Output the [x, y] coordinate of the center of the cell containing the given text.  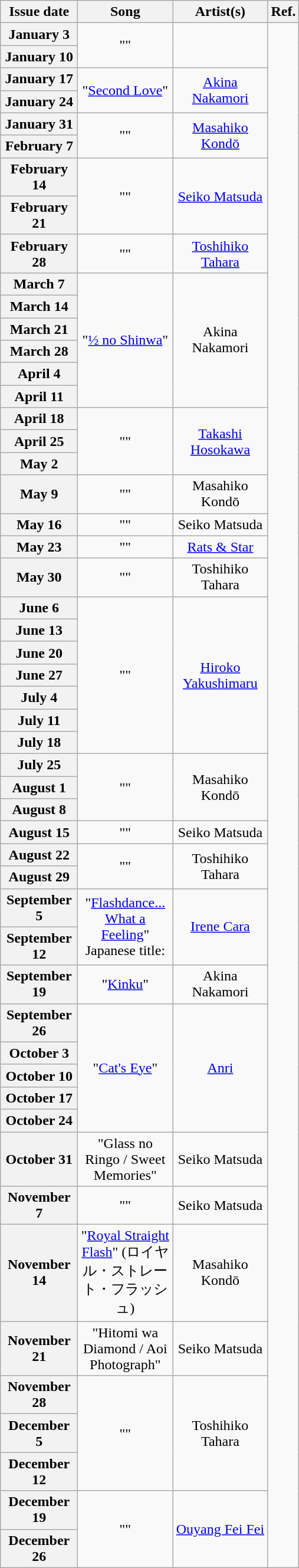
October 24 [39, 1120]
February 28 [39, 254]
January 10 [39, 57]
September 26 [39, 1023]
December 19 [39, 1510]
August 15 [39, 832]
September 19 [39, 984]
February 14 [39, 177]
March 21 [39, 329]
September 12 [39, 946]
April 4 [39, 374]
December 12 [39, 1471]
"Kinku" [125, 984]
July 4 [39, 697]
October 10 [39, 1075]
January 17 [39, 79]
January 31 [39, 124]
"Flashdance... What a Feeling" Japanese title: [125, 927]
"Cat's Eye" [125, 1068]
"½ no Shinwa" [125, 340]
May 16 [39, 524]
April 25 [39, 441]
January 24 [39, 101]
Takashi Hosokawa [221, 441]
Irene Cara [221, 927]
"Glass no Ringo / Sweet Memories" [125, 1159]
July 11 [39, 720]
June 27 [39, 675]
May 2 [39, 464]
June 6 [39, 608]
October 3 [39, 1053]
May 23 [39, 547]
Rats & Star [221, 547]
May 30 [39, 577]
April 11 [39, 396]
November 28 [39, 1395]
"Second Love" [125, 90]
December 26 [39, 1548]
September 5 [39, 907]
June 20 [39, 652]
February 21 [39, 215]
July 25 [39, 765]
April 18 [39, 419]
May 9 [39, 494]
Ref. [283, 12]
October 31 [39, 1159]
November 14 [39, 1273]
"Hitomi wa Diamond / Aoi Photograph" [125, 1349]
August 29 [39, 877]
Hiroko Yakushimaru [221, 675]
March 28 [39, 352]
March 14 [39, 306]
Anri [221, 1068]
November 7 [39, 1206]
August 22 [39, 855]
July 18 [39, 743]
January 3 [39, 34]
December 5 [39, 1433]
Issue date [39, 12]
August 8 [39, 810]
"Royal Straight Flash" (ロイヤル・ストレート・フラッシュ) [125, 1273]
Song [125, 12]
October 17 [39, 1098]
February 7 [39, 146]
November 21 [39, 1349]
March 7 [39, 284]
June 13 [39, 630]
August 1 [39, 788]
Ouyang Fei Fei [221, 1529]
Artist(s) [221, 12]
